For the text-containing cell, return its midpoint in [X, Y] coordinate format. 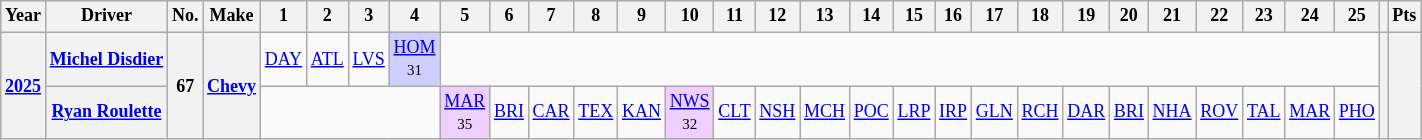
ATL [327, 59]
No. [186, 16]
20 [1130, 16]
Make [232, 16]
PHO [1358, 113]
17 [994, 16]
13 [825, 16]
MCH [825, 113]
DAR [1086, 113]
8 [596, 16]
MAR35 [465, 113]
DAY [283, 59]
Year [24, 16]
12 [778, 16]
22 [1220, 16]
NWS32 [690, 113]
5 [465, 16]
4 [414, 16]
MAR [1310, 113]
NSH [778, 113]
10 [690, 16]
Ryan Roulette [106, 113]
RCH [1040, 113]
11 [734, 16]
7 [551, 16]
KAN [642, 113]
TAL [1264, 113]
LVS [368, 59]
21 [1172, 16]
TEX [596, 113]
CLT [734, 113]
6 [510, 16]
25 [1358, 16]
2025 [24, 86]
LRP [914, 113]
ROV [1220, 113]
HOM31 [414, 59]
GLN [994, 113]
18 [1040, 16]
Driver [106, 16]
NHA [1172, 113]
Michel Disdier [106, 59]
9 [642, 16]
16 [954, 16]
IRP [954, 113]
2 [327, 16]
Chevy [232, 86]
1 [283, 16]
POC [871, 113]
14 [871, 16]
Pts [1404, 16]
3 [368, 16]
15 [914, 16]
19 [1086, 16]
CAR [551, 113]
67 [186, 86]
24 [1310, 16]
23 [1264, 16]
